Detect which cell encompasses the target text, then output its (x, y) center coordinate. 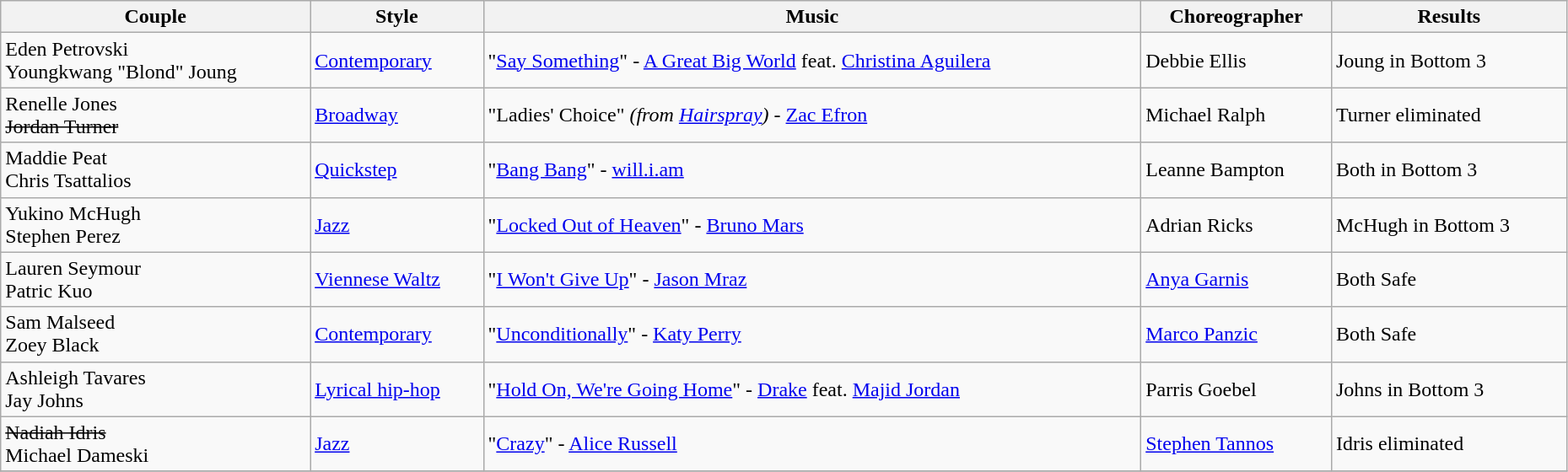
Marco Panzic (1237, 334)
Results (1449, 17)
Lyrical hip-hop (396, 389)
Stephen Tannos (1237, 443)
Sam MalseedZoey Black (155, 334)
Choreographer (1237, 17)
Lauren SeymourPatric Kuo (155, 280)
Michael Ralph (1237, 115)
Johns in Bottom 3 (1449, 389)
"Unconditionally" - Katy Perry (812, 334)
Parris Goebel (1237, 389)
"Crazy" - Alice Russell (812, 443)
Yukino McHughStephen Perez (155, 224)
"Locked Out of Heaven" - Bruno Mars (812, 224)
"Say Something" - A Great Big World feat. Christina Aguilera (812, 61)
Anya Garnis (1237, 280)
Joung in Bottom 3 (1449, 61)
Ashleigh TavaresJay Johns (155, 389)
Renelle JonesJordan Turner (155, 115)
Viennese Waltz (396, 280)
Leanne Bampton (1237, 170)
Turner eliminated (1449, 115)
Style (396, 17)
Couple (155, 17)
McHugh in Bottom 3 (1449, 224)
Music (812, 17)
Nadiah IdrisMichael Dameski (155, 443)
Quickstep (396, 170)
Idris eliminated (1449, 443)
"Hold On, We're Going Home" - Drake feat. Majid Jordan (812, 389)
"Bang Bang" - will.i.am (812, 170)
Adrian Ricks (1237, 224)
"I Won't Give Up" - Jason Mraz (812, 280)
"Ladies' Choice" (from Hairspray) - Zac Efron (812, 115)
Maddie PeatChris Tsattalios (155, 170)
Eden PetrovskiYoungkwang "Blond" Joung (155, 61)
Broadway (396, 115)
Both in Bottom 3 (1449, 170)
Debbie Ellis (1237, 61)
